For the text-containing cell, return its midpoint in [x, y] coordinate format. 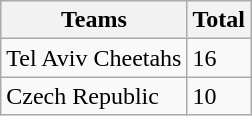
Teams [94, 20]
Czech Republic [94, 96]
Tel Aviv Cheetahs [94, 58]
Total [219, 20]
10 [219, 96]
16 [219, 58]
